Locate the cell with the specified text and output its [X, Y] center coordinate. 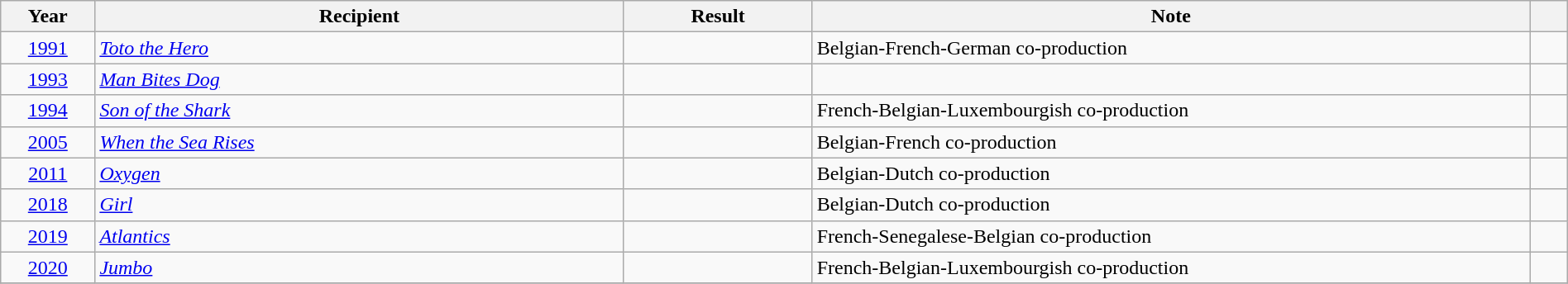
Girl [359, 205]
Belgian-French co-production [1171, 142]
Man Bites Dog [359, 79]
Toto the Hero [359, 48]
1993 [48, 79]
Belgian-French-German co-production [1171, 48]
Recipient [359, 17]
2020 [48, 267]
2011 [48, 173]
Jumbo [359, 267]
Son of the Shark [359, 111]
Year [48, 17]
2019 [48, 236]
1991 [48, 48]
When the Sea Rises [359, 142]
2018 [48, 205]
Atlantics [359, 236]
1994 [48, 111]
French-Senegalese-Belgian co-production [1171, 236]
Result [718, 17]
2005 [48, 142]
Note [1171, 17]
Oxygen [359, 173]
